Identify which cell holds the provided text, then report its (x, y) central coordinate. 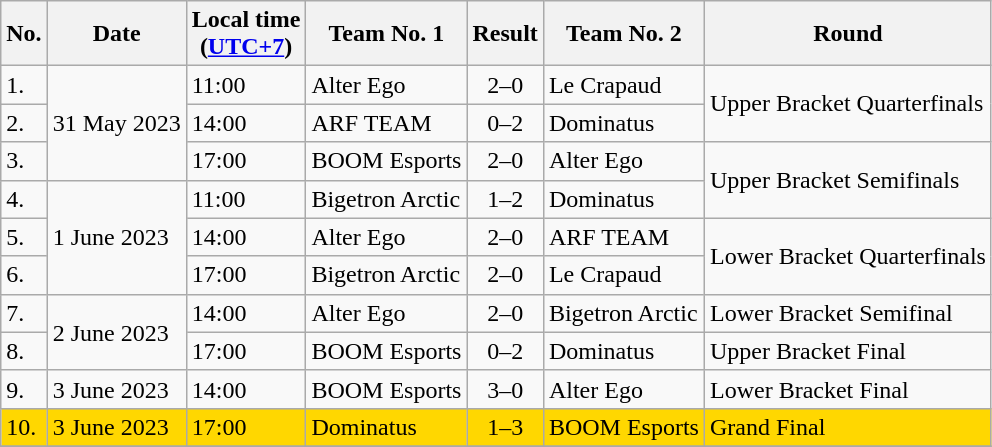
Local time(UTC+7) (246, 34)
Upper Bracket Final (848, 351)
3–0 (505, 389)
Result (505, 34)
2. (24, 123)
6. (24, 275)
4. (24, 199)
1–3 (505, 427)
31 May 2023 (116, 123)
3. (24, 161)
Team No. 1 (386, 34)
9. (24, 389)
Upper Bracket Semifinals (848, 180)
Date (116, 34)
Lower Bracket Final (848, 389)
Round (848, 34)
Lower Bracket Quarterfinals (848, 256)
5. (24, 237)
1. (24, 85)
8. (24, 351)
2 June 2023 (116, 332)
Team No. 2 (624, 34)
Grand Final (848, 427)
Upper Bracket Quarterfinals (848, 104)
No. (24, 34)
7. (24, 313)
1–2 (505, 199)
1 June 2023 (116, 237)
10. (24, 427)
Lower Bracket Semifinal (848, 313)
